Return the [X, Y] coordinate for the center point of the cell that contains the specified text.  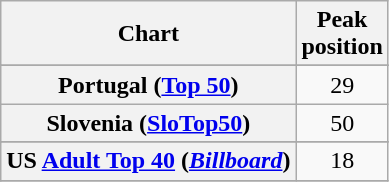
Portugal (Top 50) [148, 85]
18 [342, 161]
50 [342, 123]
Slovenia (SloTop50) [148, 123]
Chart [148, 34]
Peakposition [342, 34]
US Adult Top 40 (Billboard) [148, 161]
29 [342, 85]
